Find where the given text appears and provide that cell's center as (x, y) coordinate. 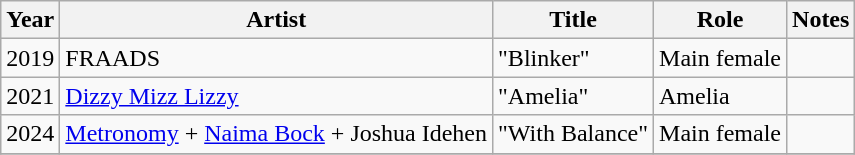
FRAADS (276, 58)
Amelia (720, 96)
Dizzy Mizz Lizzy (276, 96)
Artist (276, 20)
Role (720, 20)
2024 (30, 134)
2021 (30, 96)
Notes (821, 20)
Title (574, 20)
"With Balance" (574, 134)
Metronomy + Naima Bock + Joshua Idehen (276, 134)
2019 (30, 58)
"Blinker" (574, 58)
"Amelia" (574, 96)
Year (30, 20)
